Extract the [X, Y] coordinate from the center of the cell holding the provided text.  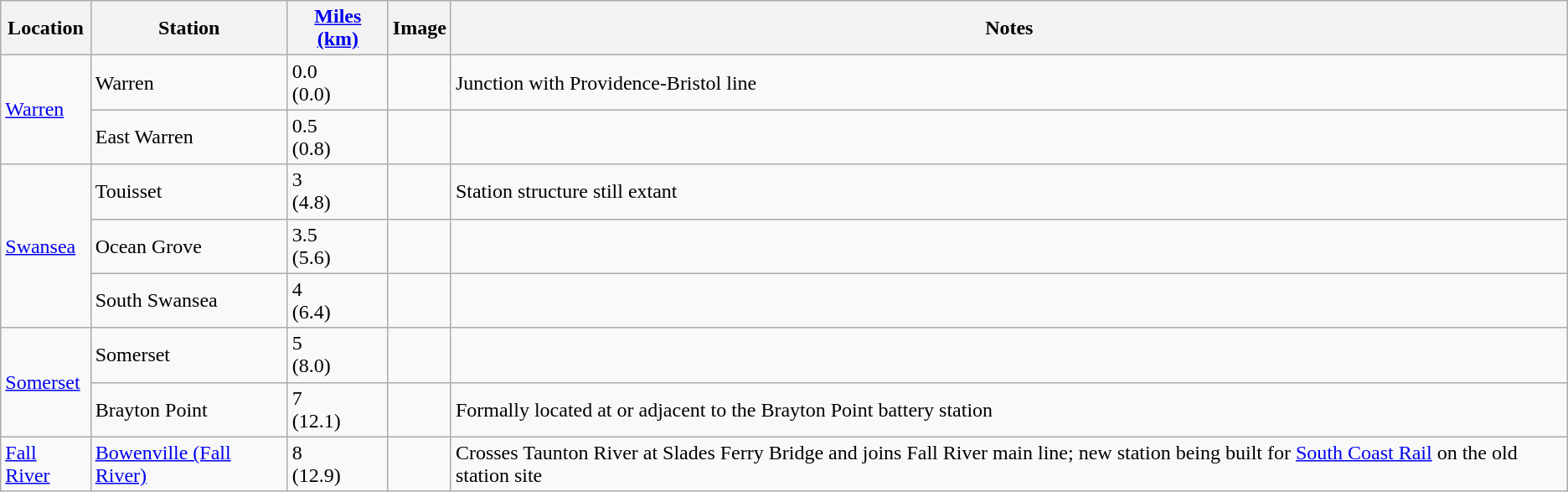
Touisset [189, 191]
0.5(0.8) [338, 137]
3(4.8) [338, 191]
3.5(5.6) [338, 246]
5(8.0) [338, 355]
East Warren [189, 137]
7(12.1) [338, 409]
Crosses Taunton River at Slades Ferry Bridge and joins Fall River main line; new station being built for South Coast Rail on the old station site [1008, 464]
South Swansea [189, 300]
8(12.9) [338, 464]
Formally located at or adjacent to the Brayton Point battery station [1008, 409]
Bowenville (Fall River) [189, 464]
4(6.4) [338, 300]
Junction with Providence-Bristol line [1008, 82]
Notes [1008, 28]
Ocean Grove [189, 246]
Image [419, 28]
Brayton Point [189, 409]
Swansea [45, 246]
Station structure still extant [1008, 191]
0.0(0.0) [338, 82]
Fall River [45, 464]
Miles (km) [338, 28]
Station [189, 28]
Location [45, 28]
